Find where the given text appears and provide that cell's center as (x, y) coordinate. 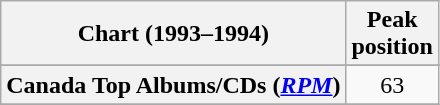
63 (392, 85)
Chart (1993–1994) (174, 34)
Peakposition (392, 34)
Canada Top Albums/CDs (RPM) (174, 85)
